From the cell containing the given text, extract its center point as [x, y] coordinate. 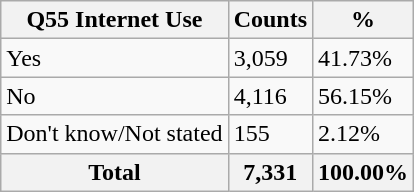
No [114, 96]
Q55 Internet Use [114, 20]
2.12% [364, 134]
Total [114, 172]
100.00% [364, 172]
Counts [270, 20]
Yes [114, 58]
155 [270, 134]
7,331 [270, 172]
41.73% [364, 58]
56.15% [364, 96]
% [364, 20]
4,116 [270, 96]
3,059 [270, 58]
Don't know/Not stated [114, 134]
